Pinpoint the cell where the given text exists, returning its (X, Y) midpoint coordinate. 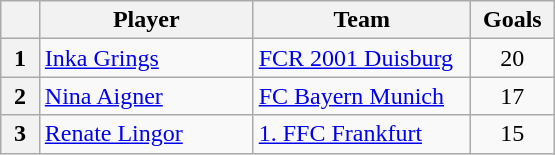
Nina Aigner (146, 96)
17 (512, 96)
FC Bayern Munich (362, 96)
20 (512, 58)
Team (362, 20)
Renate Lingor (146, 134)
2 (20, 96)
1 (20, 58)
3 (20, 134)
FCR 2001 Duisburg (362, 58)
Player (146, 20)
Goals (512, 20)
15 (512, 134)
Inka Grings (146, 58)
1. FFC Frankfurt (362, 134)
